Scan for the cell matching the given text and deliver its (X, Y) coordinate at center. 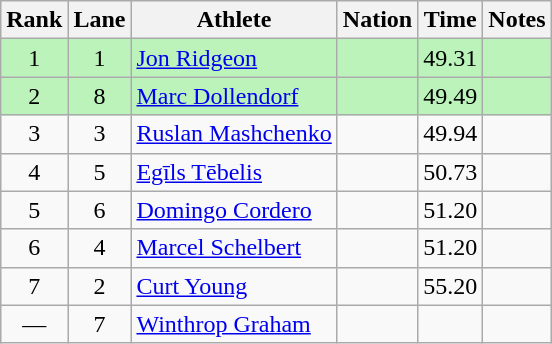
50.73 (450, 172)
Egīls Tēbelis (234, 172)
Rank (34, 20)
Winthrop Graham (234, 324)
8 (100, 96)
Jon Ridgeon (234, 58)
49.94 (450, 134)
49.49 (450, 96)
— (34, 324)
Marc Dollendorf (234, 96)
Nation (377, 20)
Notes (517, 20)
Time (450, 20)
Lane (100, 20)
49.31 (450, 58)
Ruslan Mashchenko (234, 134)
Marcel Schelbert (234, 248)
Athlete (234, 20)
Curt Young (234, 286)
55.20 (450, 286)
Domingo Cordero (234, 210)
